Provide the (X, Y) coordinate of the cell's center where the given text is located.  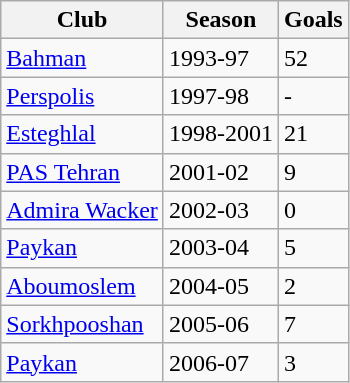
2005-06 (220, 324)
Admira Wacker (82, 210)
- (313, 96)
Aboumoslem (82, 286)
Club (82, 20)
52 (313, 58)
2 (313, 286)
3 (313, 362)
Bahman (82, 58)
0 (313, 210)
2004-05 (220, 286)
Goals (313, 20)
2001-02 (220, 172)
1998-2001 (220, 134)
5 (313, 248)
2006-07 (220, 362)
Sorkhpooshan (82, 324)
7 (313, 324)
Perspolis (82, 96)
Season (220, 20)
PAS Tehran (82, 172)
2003-04 (220, 248)
Esteghlal (82, 134)
1993-97 (220, 58)
21 (313, 134)
2002-03 (220, 210)
9 (313, 172)
1997-98 (220, 96)
